Capture the cell that displays the provided text and extract its (x, y) central coordinate. 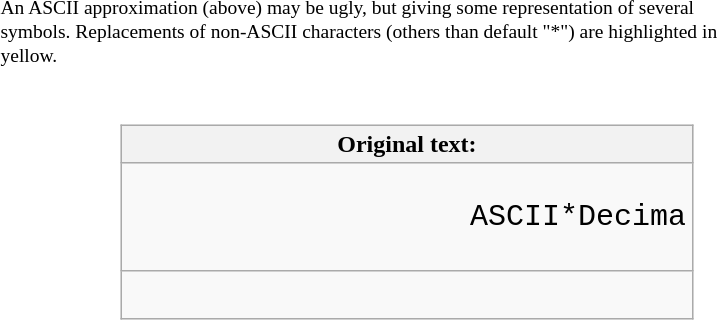
Original text: (407, 144)
ASCII*Decima (407, 217)
